Capture the cell that displays the provided text and extract its (X, Y) central coordinate. 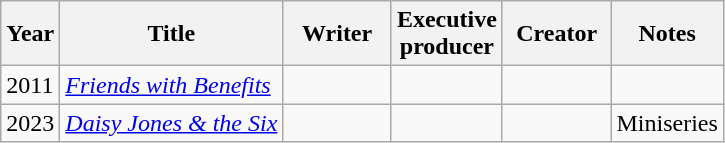
Notes (667, 34)
2011 (30, 85)
Executiveproducer (446, 34)
Friends with Benefits (172, 85)
2023 (30, 123)
Creator (556, 34)
Daisy Jones & the Six (172, 123)
Title (172, 34)
Year (30, 34)
Writer (338, 34)
Miniseries (667, 123)
